Scan for the cell matching the given text and deliver its (X, Y) coordinate at center. 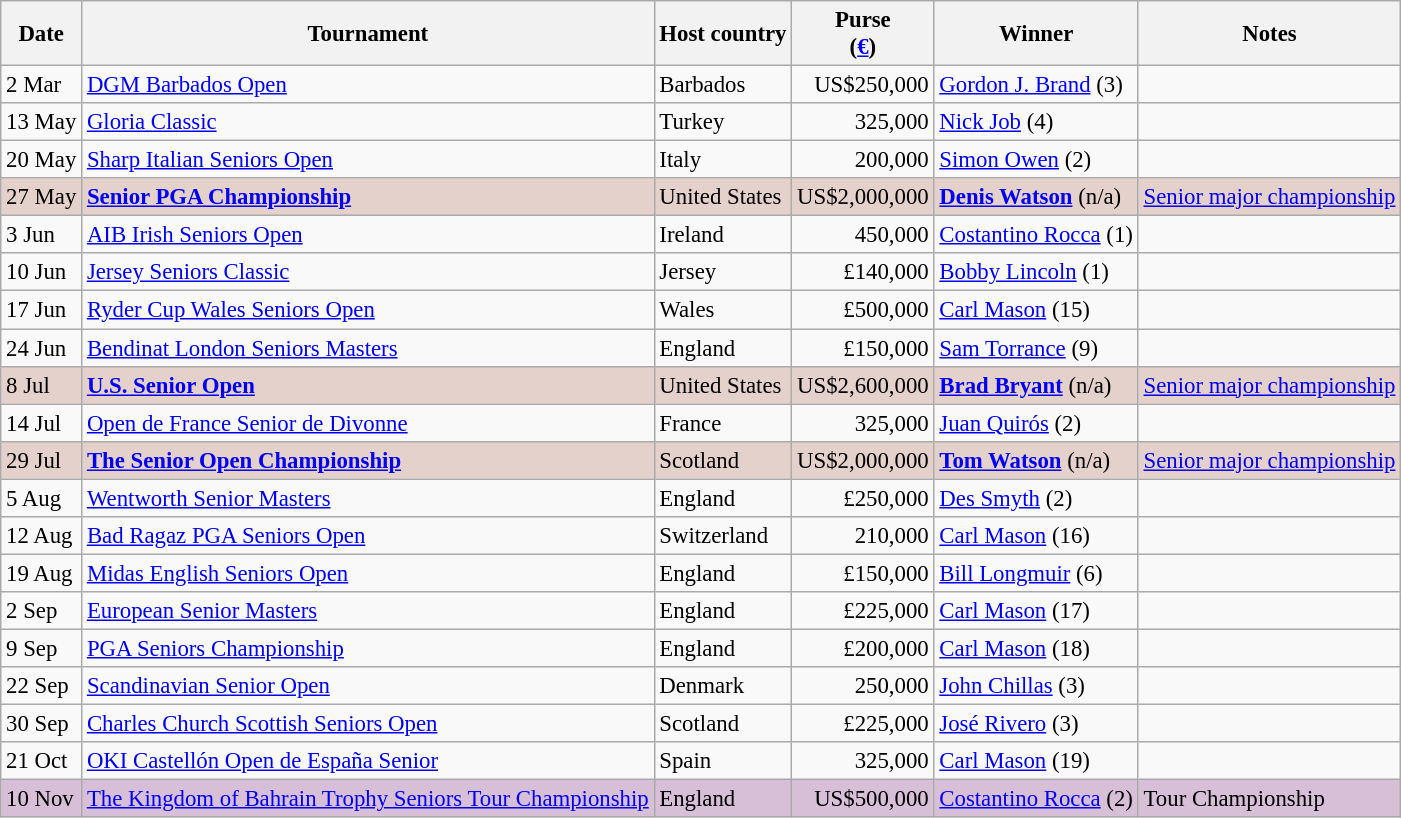
Carl Mason (16) (1036, 536)
Bendinat London Seniors Masters (368, 348)
France (723, 423)
Midas English Seniors Open (368, 573)
21 Oct (42, 761)
30 Sep (42, 724)
AIB Irish Seniors Open (368, 235)
Ireland (723, 235)
2 Sep (42, 611)
US$250,000 (863, 85)
Carl Mason (18) (1036, 648)
Bobby Lincoln (1) (1036, 273)
19 Aug (42, 573)
£140,000 (863, 273)
Des Smyth (2) (1036, 498)
£500,000 (863, 310)
José Rivero (3) (1036, 724)
Tom Watson (n/a) (1036, 460)
Spain (723, 761)
Turkey (723, 122)
Wales (723, 310)
Tournament (368, 34)
29 Jul (42, 460)
U.S. Senior Open (368, 385)
Open de France Senior de Divonne (368, 423)
22 Sep (42, 686)
Sam Torrance (9) (1036, 348)
Sharp Italian Seniors Open (368, 160)
12 Aug (42, 536)
24 Jun (42, 348)
14 Jul (42, 423)
20 May (42, 160)
OKI Castellón Open de España Senior (368, 761)
Gordon J. Brand (3) (1036, 85)
3 Jun (42, 235)
2 Mar (42, 85)
Carl Mason (19) (1036, 761)
200,000 (863, 160)
John Chillas (3) (1036, 686)
European Senior Masters (368, 611)
The Kingdom of Bahrain Trophy Seniors Tour Championship (368, 799)
Wentworth Senior Masters (368, 498)
US$2,600,000 (863, 385)
Date (42, 34)
Host country (723, 34)
DGM Barbados Open (368, 85)
210,000 (863, 536)
10 Nov (42, 799)
£250,000 (863, 498)
13 May (42, 122)
Italy (723, 160)
450,000 (863, 235)
Barbados (723, 85)
Senior PGA Championship (368, 197)
Denis Watson (n/a) (1036, 197)
Tour Championship (1269, 799)
Purse(€) (863, 34)
Gloria Classic (368, 122)
Brad Bryant (n/a) (1036, 385)
5 Aug (42, 498)
10 Jun (42, 273)
Charles Church Scottish Seniors Open (368, 724)
9 Sep (42, 648)
Switzerland (723, 536)
Costantino Rocca (2) (1036, 799)
17 Jun (42, 310)
Simon Owen (2) (1036, 160)
Juan Quirós (2) (1036, 423)
250,000 (863, 686)
Bill Longmuir (6) (1036, 573)
£200,000 (863, 648)
Notes (1269, 34)
Carl Mason (17) (1036, 611)
Nick Job (4) (1036, 122)
Costantino Rocca (1) (1036, 235)
27 May (42, 197)
US$500,000 (863, 799)
The Senior Open Championship (368, 460)
Ryder Cup Wales Seniors Open (368, 310)
Jersey Seniors Classic (368, 273)
Jersey (723, 273)
Winner (1036, 34)
Carl Mason (15) (1036, 310)
8 Jul (42, 385)
Scandinavian Senior Open (368, 686)
PGA Seniors Championship (368, 648)
Bad Ragaz PGA Seniors Open (368, 536)
Denmark (723, 686)
